Pinpoint the cell where the given text exists, returning its [x, y] midpoint coordinate. 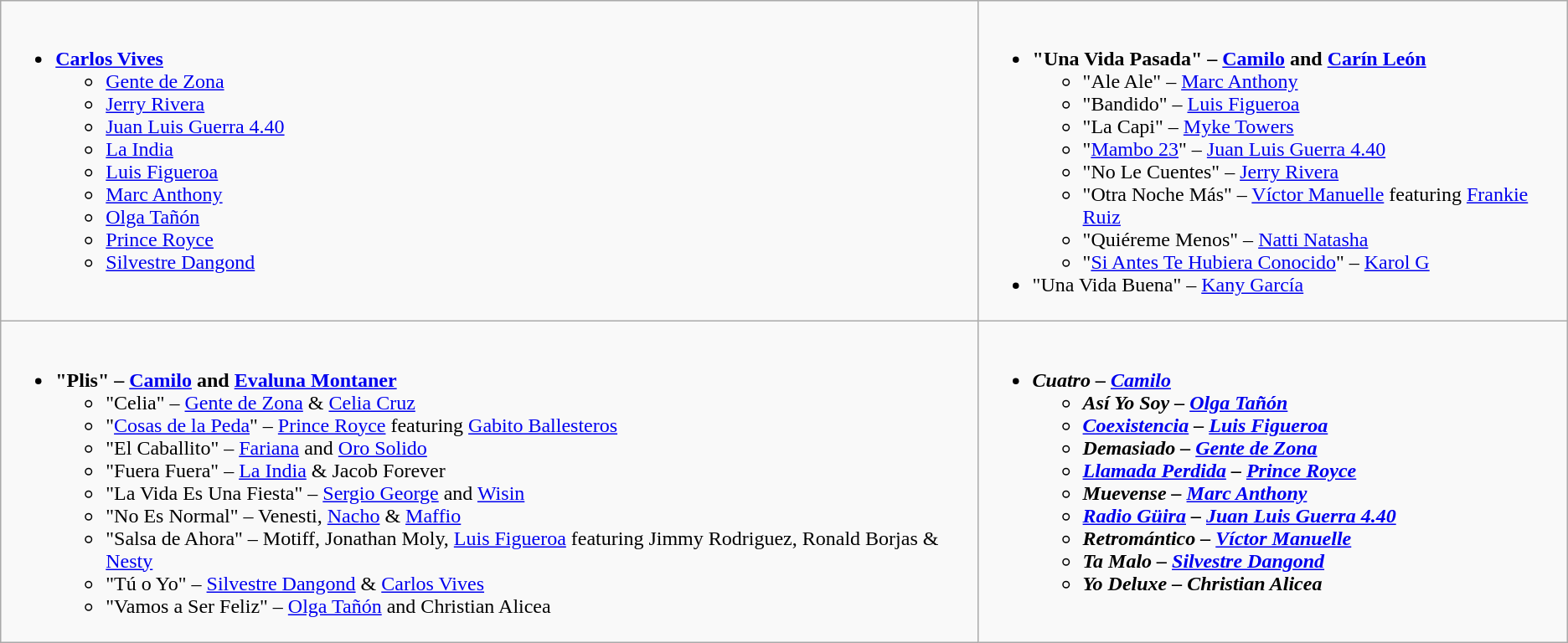
Carlos VivesGente de ZonaJerry RiveraJuan Luis Guerra 4.40La IndiaLuis FigueroaMarc AnthonyOlga TañónPrince RoyceSilvestre Dangond [489, 161]
